Determine the (X, Y) coordinate at the center of the cell enclosing the given text.  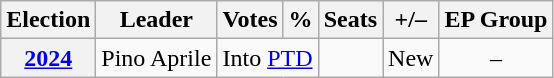
Seats (350, 20)
EP Group (496, 20)
2024 (48, 58)
Election (48, 20)
% (300, 20)
New (411, 58)
Leader (156, 20)
+/– (411, 20)
– (496, 58)
Pino Aprile (156, 58)
Into PTD (268, 58)
Votes (250, 20)
